Locate the cell with the specified text and output its [x, y] center coordinate. 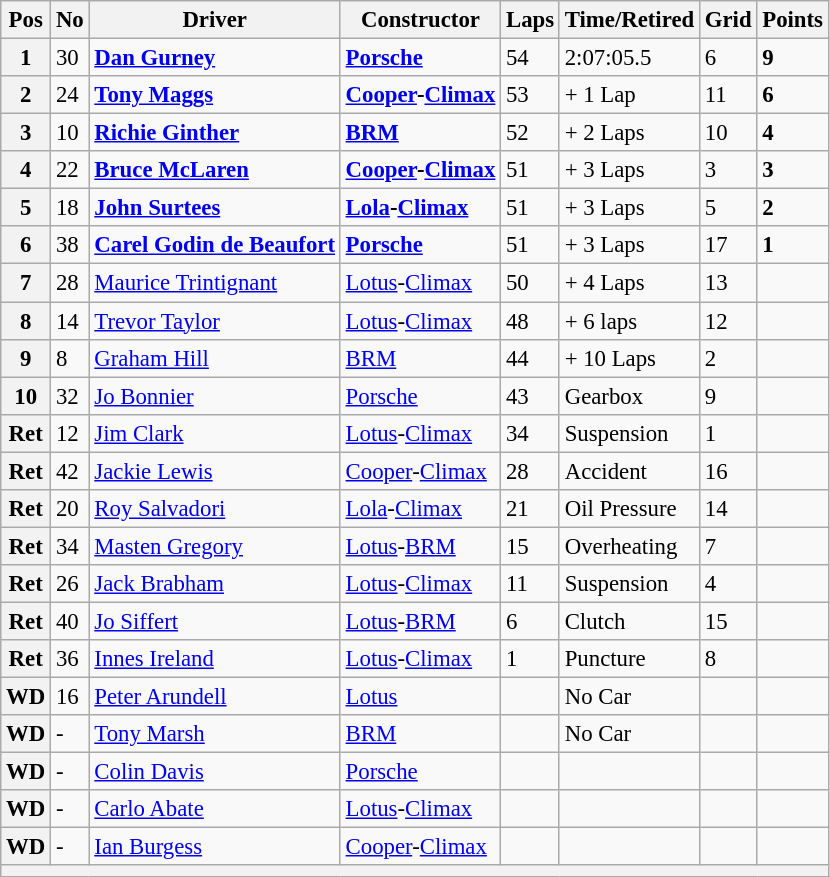
+ 4 Laps [629, 283]
Richie Ginther [214, 133]
Bruce McLaren [214, 170]
No [70, 20]
42 [70, 471]
Grid [728, 20]
+ 6 laps [629, 321]
+ 10 Laps [629, 358]
32 [70, 396]
Jack Brabham [214, 584]
Carel Godin de Beaufort [214, 245]
Gearbox [629, 396]
36 [70, 659]
John Surtees [214, 208]
Maurice Trintignant [214, 283]
30 [70, 58]
Tony Maggs [214, 95]
+ 1 Lap [629, 95]
Jo Bonnier [214, 396]
Overheating [629, 546]
Colin Davis [214, 772]
50 [530, 283]
24 [70, 95]
21 [530, 509]
Accident [629, 471]
Puncture [629, 659]
Time/Retired [629, 20]
Constructor [420, 20]
Jackie Lewis [214, 471]
Dan Gurney [214, 58]
Points [792, 20]
18 [70, 208]
17 [728, 245]
38 [70, 245]
40 [70, 621]
43 [530, 396]
Tony Marsh [214, 734]
Pos [26, 20]
Laps [530, 20]
53 [530, 95]
2:07:05.5 [629, 58]
Masten Gregory [214, 546]
13 [728, 283]
22 [70, 170]
Graham Hill [214, 358]
Oil Pressure [629, 509]
44 [530, 358]
48 [530, 321]
Innes Ireland [214, 659]
20 [70, 509]
Peter Arundell [214, 697]
Lotus [420, 697]
Roy Salvadori [214, 509]
Driver [214, 20]
Clutch [629, 621]
Carlo Abate [214, 809]
Ian Burgess [214, 847]
+ 2 Laps [629, 133]
54 [530, 58]
Jim Clark [214, 433]
52 [530, 133]
Trevor Taylor [214, 321]
Jo Siffert [214, 621]
26 [70, 584]
